Identify which cell holds the provided text, then report its [x, y] central coordinate. 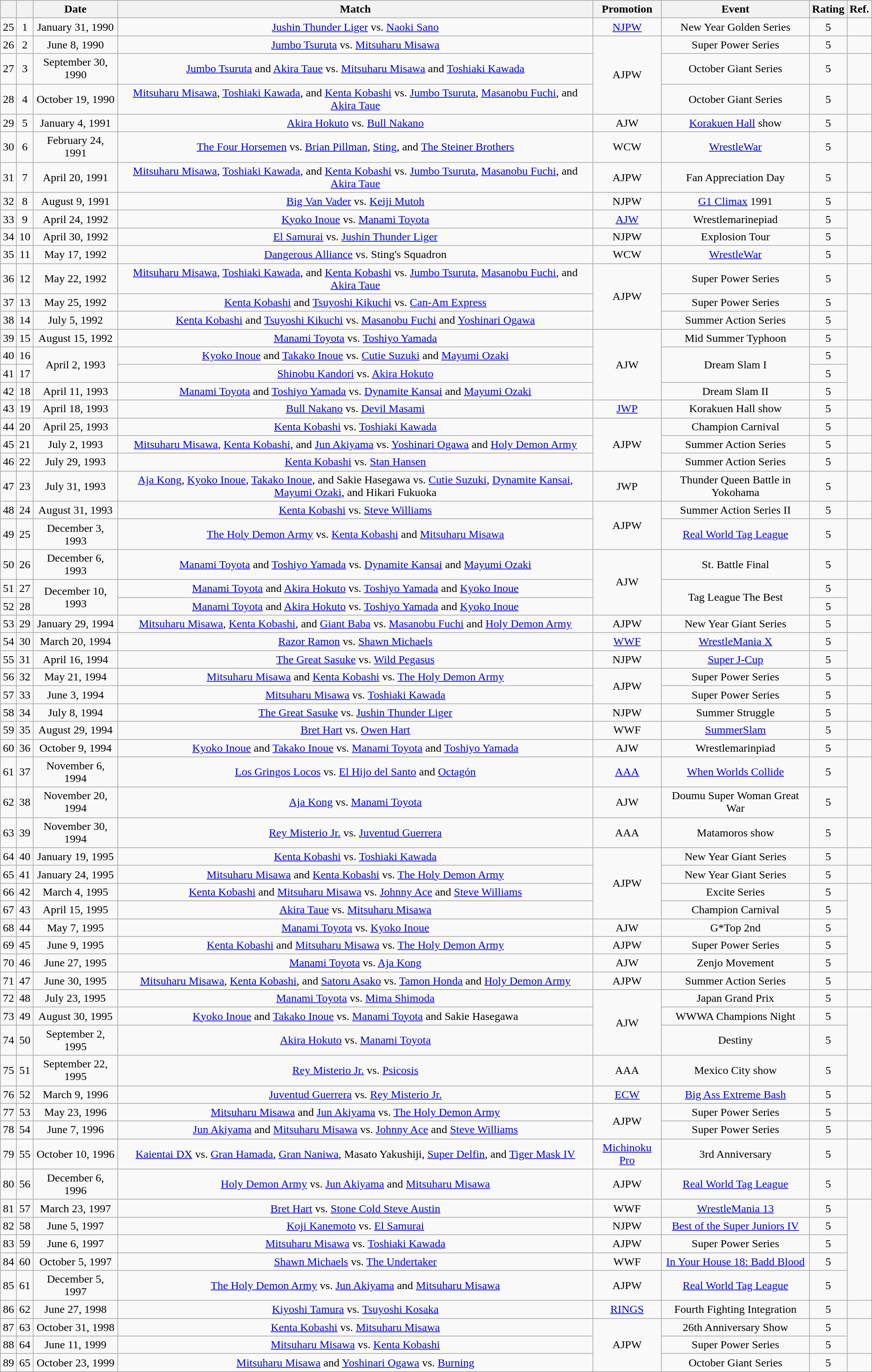
Mitsuharu Misawa, Kenta Kobashi, and Giant Baba vs. Masanobu Fuchi and Holy Demon Army [355, 624]
August 15, 1992 [75, 338]
October 9, 1994 [75, 748]
April 24, 1992 [75, 219]
March 20, 1994 [75, 642]
December 5, 1997 [75, 1285]
Mitsuharu Misawa and Yoshinari Ogawa vs. Burning [355, 1363]
G*Top 2nd [736, 927]
Excite Series [736, 892]
Bret Hart vs. Stone Cold Steve Austin [355, 1208]
December 10, 1993 [75, 597]
Kenta Kobashi and Mitsuharu Misawa vs. The Holy Demon Army [355, 945]
June 3, 1994 [75, 695]
Wrestlemarinepiad [736, 219]
April 15, 1995 [75, 910]
July 2, 1993 [75, 444]
June 9, 1995 [75, 945]
2 [25, 45]
80 [8, 1184]
Explosion Tour [736, 237]
16 [25, 356]
Thunder Queen Battle in Yokohama [736, 486]
August 29, 1994 [75, 730]
1 [25, 27]
72 [8, 998]
22 [25, 462]
88 [8, 1345]
The Great Sasuke vs. Wild Pegasus [355, 659]
86 [8, 1310]
El Samurai vs. Jushin Thunder Liger [355, 237]
May 21, 1994 [75, 677]
Doumu Super Woman Great War [736, 802]
Mexico City show [736, 1070]
December 6, 1996 [75, 1184]
Kyoko Inoue and Takako Inoue vs. Manami Toyota and Sakie Hasegawa [355, 1016]
WWWA Champions Night [736, 1016]
Match [355, 9]
Fan Appreciation Day [736, 177]
Rey Misterio Jr. vs. Juventud Guerrera [355, 833]
When Worlds Collide [736, 772]
82 [8, 1226]
13 [25, 303]
WrestleMania 13 [736, 1208]
9 [25, 219]
The Four Horsemen vs. Brian Pillman, Sting, and The Steiner Brothers [355, 147]
November 6, 1994 [75, 772]
October 23, 1999 [75, 1363]
January 4, 1991 [75, 123]
79 [8, 1154]
Akira Hokuto vs. Bull Nakano [355, 123]
April 16, 1994 [75, 659]
Summer Action Series II [736, 510]
April 2, 1993 [75, 365]
Michinoku Pro [627, 1154]
Koji Kanemoto vs. El Samurai [355, 1226]
Destiny [736, 1040]
Kenta Kobashi vs. Stan Hansen [355, 462]
Ref. [859, 9]
Kyoko Inoue and Takako Inoue vs. Cutie Suzuki and Mayumi Ozaki [355, 356]
Holy Demon Army vs. Jun Akiyama and Mitsuharu Misawa [355, 1184]
Juventud Guerrera vs. Rey Misterio Jr. [355, 1094]
Tag League The Best [736, 597]
Matamoros show [736, 833]
Big Ass Extreme Bash [736, 1094]
In Your House 18: Badd Blood [736, 1262]
Kenta Kobashi vs. Steve Williams [355, 510]
66 [8, 892]
Rey Misterio Jr. vs. Psicosis [355, 1070]
Jumbo Tsuruta and Akira Taue vs. Mitsuharu Misawa and Toshiaki Kawada [355, 69]
Mitsuharu Misawa, Kenta Kobashi, and Satoru Asako vs. Tamon Honda and Holy Demon Army [355, 981]
Manami Toyota vs. Mima Shimoda [355, 998]
Promotion [627, 9]
February 24, 1991 [75, 147]
Bret Hart vs. Owen Hart [355, 730]
81 [8, 1208]
New Year Golden Series [736, 27]
May 17, 1992 [75, 254]
Jumbo Tsuruta vs. Mitsuharu Misawa [355, 45]
July 31, 1993 [75, 486]
Aja Kong vs. Manami Toyota [355, 802]
November 20, 1994 [75, 802]
Fourth Fighting Integration [736, 1310]
The Holy Demon Army vs. Kenta Kobashi and Mitsuharu Misawa [355, 534]
August 30, 1995 [75, 1016]
G1 Climax 1991 [736, 201]
Mitsuharu Misawa and Jun Akiyama vs. The Holy Demon Army [355, 1112]
June 11, 1999 [75, 1345]
Manami Toyota vs. Kyoko Inoue [355, 927]
69 [8, 945]
Big Van Vader vs. Keiji Mutoh [355, 201]
SummerSlam [736, 730]
Japan Grand Prix [736, 998]
June 8, 1990 [75, 45]
Kyoko Inoue vs. Manami Toyota [355, 219]
Dream Slam I [736, 365]
15 [25, 338]
17 [25, 374]
July 23, 1995 [75, 998]
November 30, 1994 [75, 833]
Akira Hokuto vs. Manami Toyota [355, 1040]
Dream Slam II [736, 391]
January 19, 1995 [75, 856]
7 [25, 177]
St. Battle Final [736, 564]
October 10, 1996 [75, 1154]
March 9, 1996 [75, 1094]
73 [8, 1016]
24 [25, 510]
Mid Summer Typhoon [736, 338]
RINGS [627, 1310]
September 22, 1995 [75, 1070]
June 27, 1995 [75, 963]
12 [25, 278]
Akira Taue vs. Mitsuharu Misawa [355, 910]
26th Anniversary Show [736, 1327]
May 23, 1996 [75, 1112]
6 [25, 147]
Zenjo Movement [736, 963]
Event [736, 9]
January 29, 1994 [75, 624]
June 30, 1995 [75, 981]
Wrestlemarinpiad [736, 748]
8 [25, 201]
Aja Kong, Kyoko Inoue, Takako Inoue, and Sakie Hasegawa vs. Cutie Suzuki, Dynamite Kansai, Mayumi Ozaki, and Hikari Fukuoka [355, 486]
January 31, 1990 [75, 27]
Mitsuharu Misawa vs. Kenta Kobashi [355, 1345]
May 22, 1992 [75, 278]
4 [25, 99]
January 24, 1995 [75, 874]
Rating [828, 9]
WrestleMania X [736, 642]
85 [8, 1285]
Shawn Michaels vs. The Undertaker [355, 1262]
December 3, 1993 [75, 534]
19 [25, 409]
84 [8, 1262]
Los Gringos Locos vs. El Hijo del Santo and Octagón [355, 772]
March 4, 1995 [75, 892]
3 [25, 69]
May 7, 1995 [75, 927]
Summer Struggle [736, 713]
May 25, 1992 [75, 303]
77 [8, 1112]
67 [8, 910]
March 23, 1997 [75, 1208]
Super J-Cup [736, 659]
70 [8, 963]
Kiyoshi Tamura vs. Tsuyoshi Kosaka [355, 1310]
ECW [627, 1094]
October 5, 1997 [75, 1262]
Manami Toyota vs. Toshiyo Yamada [355, 338]
Jushin Thunder Liger vs. Naoki Sano [355, 27]
Kenta Kobashi and Mitsuharu Misawa vs. Johnny Ace and Steve Williams [355, 892]
October 19, 1990 [75, 99]
Dangerous Alliance vs. Sting's Squadron [355, 254]
74 [8, 1040]
December 6, 1993 [75, 564]
Date [75, 9]
78 [8, 1130]
11 [25, 254]
71 [8, 981]
Shinobu Kandori vs. Akira Hokuto [355, 374]
Razor Ramon vs. Shawn Michaels [355, 642]
August 31, 1993 [75, 510]
Kenta Kobashi and Tsuyoshi Kikuchi vs. Can-Am Express [355, 303]
Manami Toyota vs. Aja Kong [355, 963]
3rd Anniversary [736, 1154]
Bull Nakano vs. Devil Masami [355, 409]
The Holy Demon Army vs. Jun Akiyama and Mitsuharu Misawa [355, 1285]
October 31, 1998 [75, 1327]
The Great Sasuke vs. Jushin Thunder Liger [355, 713]
September 2, 1995 [75, 1040]
April 30, 1992 [75, 237]
July 5, 1992 [75, 320]
April 11, 1993 [75, 391]
18 [25, 391]
83 [8, 1243]
June 6, 1997 [75, 1243]
July 8, 1994 [75, 713]
89 [8, 1363]
Mitsuharu Misawa, Kenta Kobashi, and Jun Akiyama vs. Yoshinari Ogawa and Holy Demon Army [355, 444]
July 29, 1993 [75, 462]
August 9, 1991 [75, 201]
Jun Akiyama and Mitsuharu Misawa vs. Johnny Ace and Steve Williams [355, 1130]
76 [8, 1094]
June 5, 1997 [75, 1226]
23 [25, 486]
87 [8, 1327]
April 20, 1991 [75, 177]
14 [25, 320]
Kenta Kobashi and Tsuyoshi Kikuchi vs. Masanobu Fuchi and Yoshinari Ogawa [355, 320]
21 [25, 444]
Kenta Kobashi vs. Mitsuharu Misawa [355, 1327]
Kaientai DX vs. Gran Hamada, Gran Naniwa, Masato Yakushiji, Super Delfin, and Tiger Mask IV [355, 1154]
75 [8, 1070]
April 25, 1993 [75, 427]
Best of the Super Juniors IV [736, 1226]
10 [25, 237]
68 [8, 927]
June 7, 1996 [75, 1130]
April 18, 1993 [75, 409]
20 [25, 427]
September 30, 1990 [75, 69]
Kyoko Inoue and Takako Inoue vs. Manami Toyota and Toshiyo Yamada [355, 748]
June 27, 1998 [75, 1310]
